Return the [x, y] coordinate for the center point of the cell that contains the specified text.  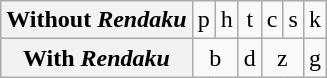
Without Rendaku [96, 20]
t [250, 20]
g [314, 58]
h [226, 20]
p [204, 20]
k [314, 20]
With Rendaku [96, 58]
d [250, 58]
s [293, 20]
z [282, 58]
b [215, 58]
c [272, 20]
